Pinpoint the cell where the given text exists, returning its [X, Y] midpoint coordinate. 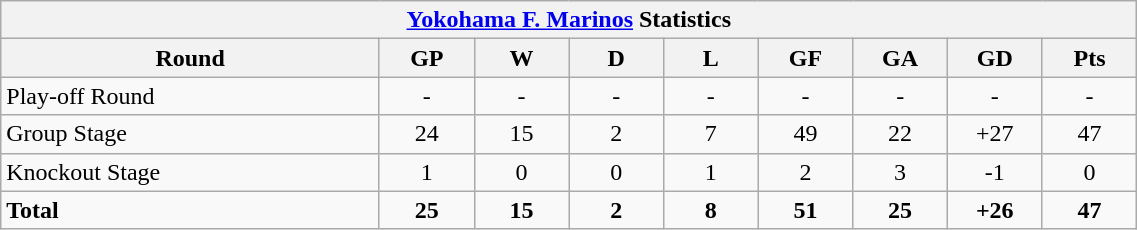
+27 [994, 134]
Knockout Stage [190, 172]
24 [426, 134]
GD [994, 58]
Group Stage [190, 134]
Yokohama F. Marinos Statistics [569, 20]
Total [190, 210]
22 [900, 134]
49 [806, 134]
Pts [1090, 58]
+26 [994, 210]
-1 [994, 172]
7 [710, 134]
GA [900, 58]
3 [900, 172]
GP [426, 58]
51 [806, 210]
Play-off Round [190, 96]
L [710, 58]
W [522, 58]
Round [190, 58]
8 [710, 210]
D [616, 58]
GF [806, 58]
